For the text-containing cell, return its midpoint in (X, Y) coordinate format. 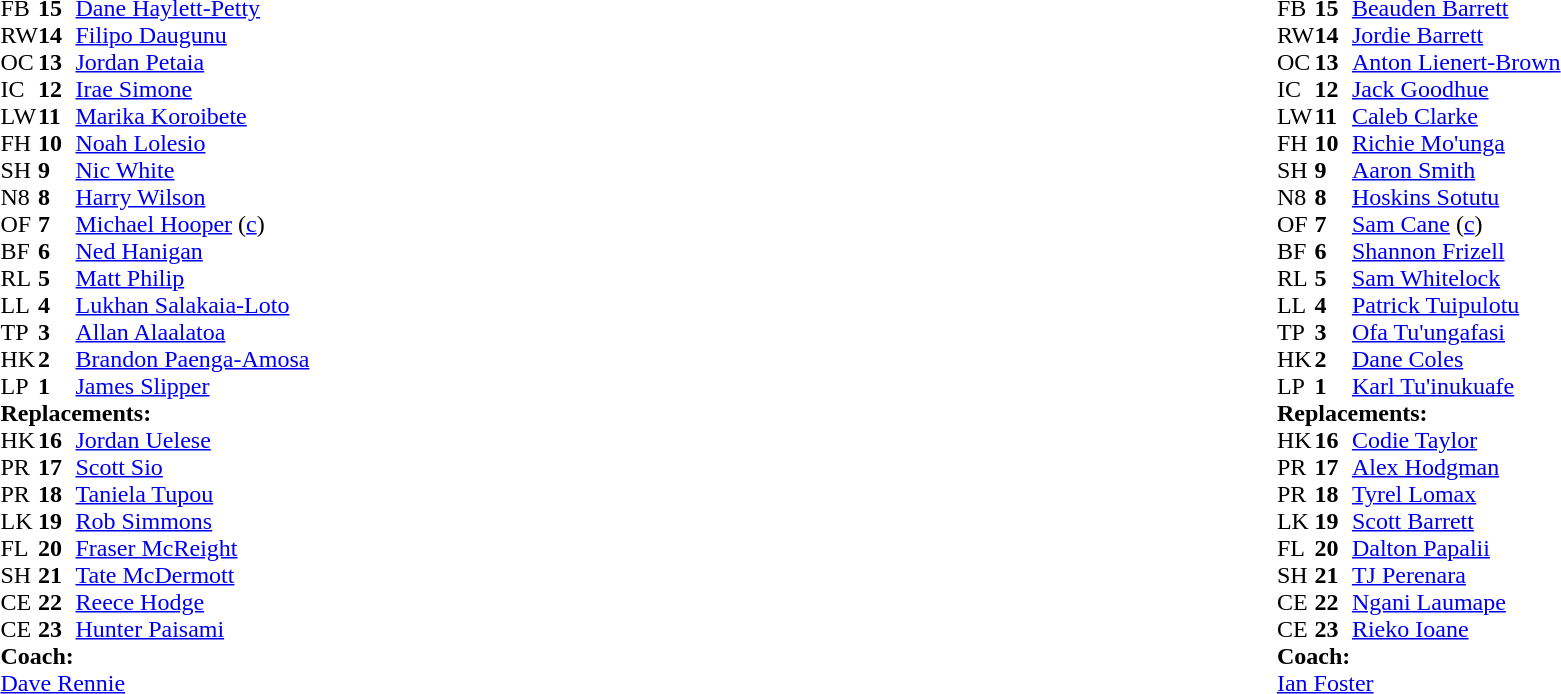
Karl Tu'inukuafe (1456, 386)
Lukhan Salakaia-Loto (193, 306)
Sam Cane (c) (1456, 224)
Noah Lolesio (193, 144)
Reece Hodge (193, 602)
Aaron Smith (1456, 170)
Shannon Frizell (1456, 252)
Michael Hooper (c) (193, 224)
Jack Goodhue (1456, 90)
TJ Perenara (1456, 576)
Harry Wilson (193, 198)
Hunter Paisami (193, 630)
Jordan Uelese (193, 440)
Sam Whitelock (1456, 278)
Anton Lienert-Brown (1456, 62)
Ned Hanigan (193, 252)
Jordie Barrett (1456, 36)
Rob Simmons (193, 522)
Dalton Papalii (1456, 548)
Tate McDermott (193, 576)
Matt Philip (193, 278)
Dane Coles (1456, 360)
Ofa Tu'ungafasi (1456, 332)
Richie Mo'unga (1456, 144)
Taniela Tupou (193, 494)
Hoskins Sotutu (1456, 198)
Rieko Ioane (1456, 630)
Patrick Tuipulotu (1456, 306)
Codie Taylor (1456, 440)
Fraser McReight (193, 548)
James Slipper (193, 386)
Irae Simone (193, 90)
Brandon Paenga-Amosa (193, 360)
Marika Koroibete (193, 116)
Allan Alaalatoa (193, 332)
Scott Sio (193, 468)
Nic White (193, 170)
Ngani Laumape (1456, 602)
Caleb Clarke (1456, 116)
Scott Barrett (1456, 522)
Jordan Petaia (193, 62)
Filipo Daugunu (193, 36)
Alex Hodgman (1456, 468)
Tyrel Lomax (1456, 494)
